Locate the cell with the specified text and output its [X, Y] center coordinate. 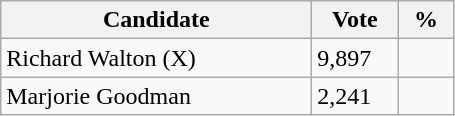
Richard Walton (X) [156, 58]
Candidate [156, 20]
% [426, 20]
9,897 [355, 58]
2,241 [355, 96]
Marjorie Goodman [156, 96]
Vote [355, 20]
